Extract the [x, y] coordinate from the center of the cell holding the provided text.  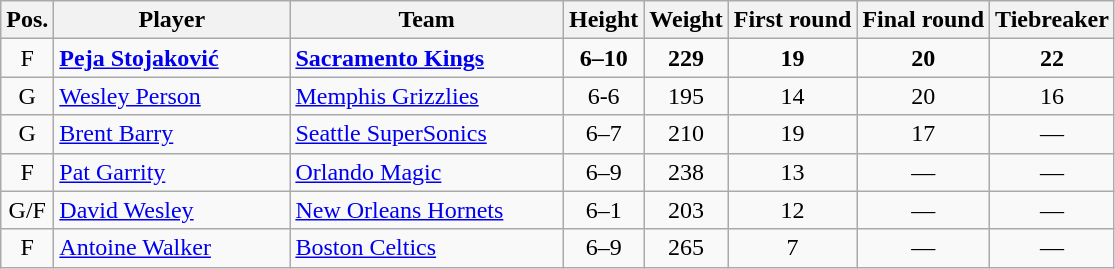
Boston Celtics [427, 248]
Memphis Grizzlies [427, 96]
Peja Stojaković [172, 58]
238 [686, 172]
Brent Barry [172, 134]
6–10 [603, 58]
6–7 [603, 134]
Final round [924, 20]
16 [1052, 96]
22 [1052, 58]
6–1 [603, 210]
12 [792, 210]
Antoine Walker [172, 248]
Wesley Person [172, 96]
New Orleans Hornets [427, 210]
210 [686, 134]
Weight [686, 20]
203 [686, 210]
Pos. [28, 20]
Tiebreaker [1052, 20]
14 [792, 96]
David Wesley [172, 210]
265 [686, 248]
Orlando Magic [427, 172]
13 [792, 172]
195 [686, 96]
229 [686, 58]
6-6 [603, 96]
7 [792, 248]
17 [924, 134]
Player [172, 20]
Sacramento Kings [427, 58]
First round [792, 20]
Pat Garrity [172, 172]
G/F [28, 210]
Height [603, 20]
Team [427, 20]
Seattle SuperSonics [427, 134]
